Extract the (x, y) coordinate from the center of the cell holding the provided text.  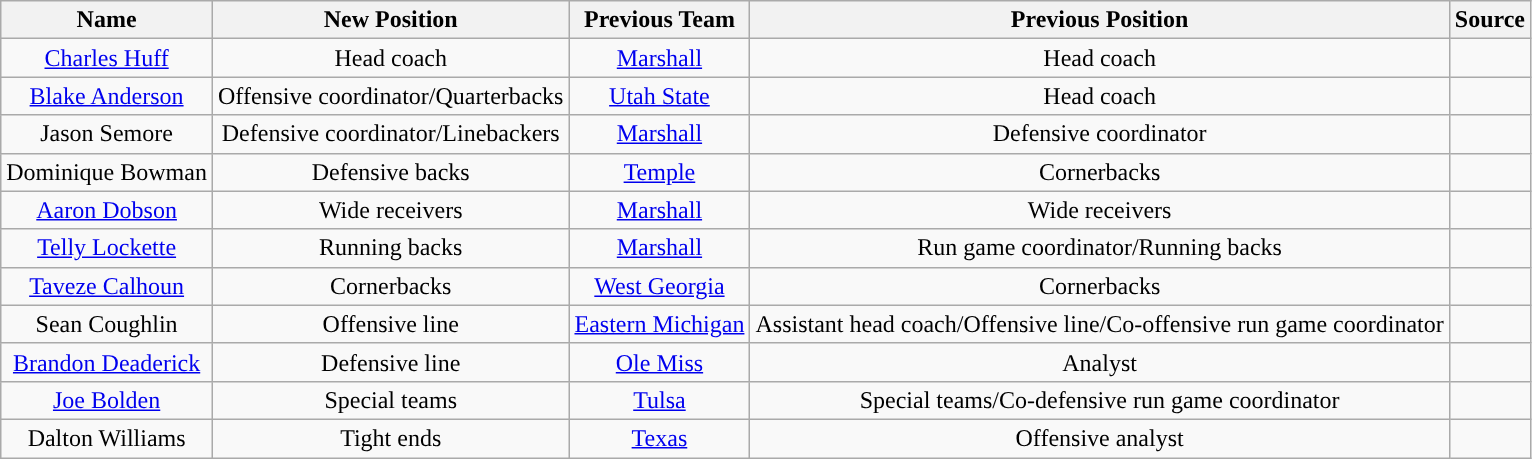
Special teams/Co-defensive run game coordinator (1100, 400)
Brandon Deaderick (107, 362)
Taveze Calhoun (107, 286)
Offensive line (390, 324)
Joe Bolden (107, 400)
Assistant head coach/Offensive line/Co-offensive run game coordinator (1100, 324)
West Georgia (660, 286)
Analyst (1100, 362)
Sean Coughlin (107, 324)
Previous Position (1100, 20)
Tight ends (390, 438)
Name (107, 20)
Offensive analyst (1100, 438)
Temple (660, 172)
Running backs (390, 248)
Jason Semore (107, 134)
Run game coordinator/Running backs (1100, 248)
Dalton Williams (107, 438)
Defensive coordinator (1100, 134)
Texas (660, 438)
Tulsa (660, 400)
Special teams (390, 400)
Previous Team (660, 20)
Offensive coordinator/Quarterbacks (390, 96)
Defensive line (390, 362)
Defensive backs (390, 172)
Telly Lockette (107, 248)
Aaron Dobson (107, 210)
New Position (390, 20)
Defensive coordinator/Linebackers (390, 134)
Dominique Bowman (107, 172)
Blake Anderson (107, 96)
Ole Miss (660, 362)
Source (1490, 20)
Eastern Michigan (660, 324)
Utah State (660, 96)
Charles Huff (107, 58)
